Find where the given text appears and provide that cell's center as (x, y) coordinate. 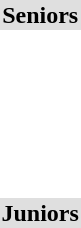
Seniors (40, 15)
Juniors (40, 213)
